Find where the given text appears and provide that cell's center as [x, y] coordinate. 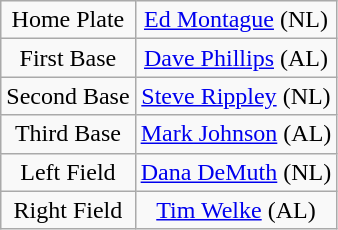
Dave Phillips (AL) [236, 58]
Dana DeMuth (NL) [236, 172]
Tim Welke (AL) [236, 210]
Mark Johnson (AL) [236, 134]
Home Plate [68, 20]
Steve Rippley (NL) [236, 96]
Second Base [68, 96]
Third Base [68, 134]
First Base [68, 58]
Right Field [68, 210]
Left Field [68, 172]
Ed Montague (NL) [236, 20]
